Scan for the cell matching the given text and deliver its (x, y) coordinate at center. 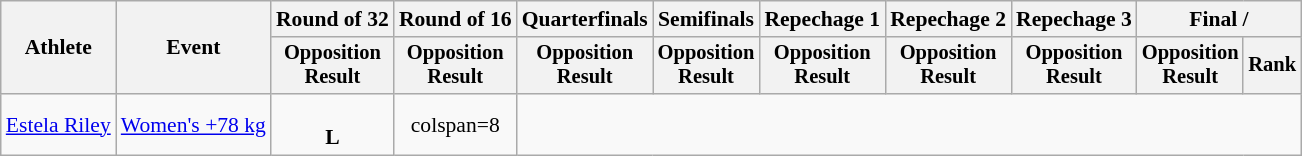
Repechage 1 (822, 19)
colspan=8 (456, 124)
L (332, 124)
Repechage 3 (1074, 19)
Round of 16 (456, 19)
Quarterfinals (585, 19)
Rank (1272, 66)
Repechage 2 (948, 19)
Event (194, 48)
Round of 32 (332, 19)
Final / (1219, 19)
Women's +78 kg (194, 124)
Semifinals (706, 19)
Estela Riley (58, 124)
Athlete (58, 48)
